From the cell containing the given text, extract its center point as [x, y] coordinate. 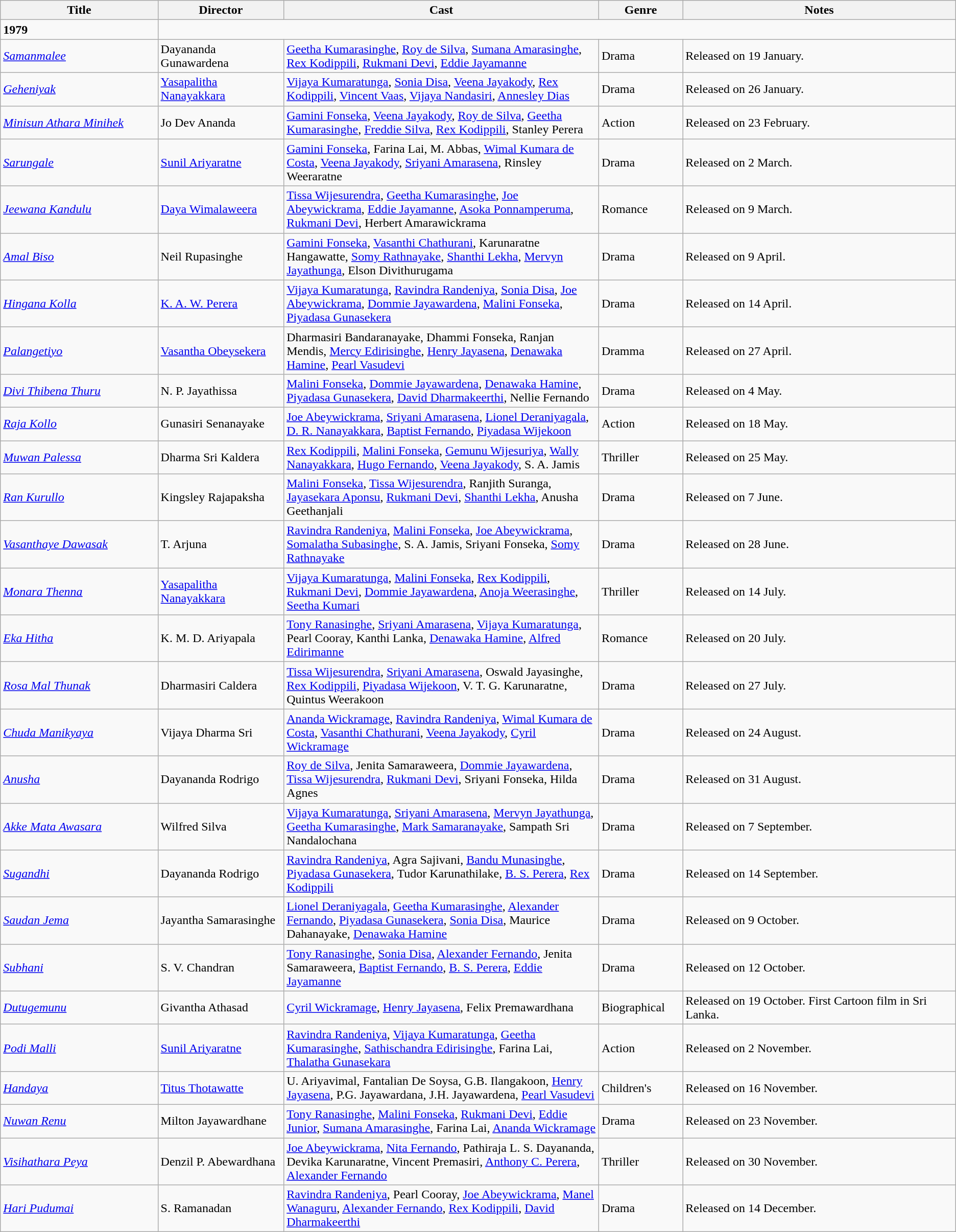
Geheniyak [79, 89]
Ran Kurullo [79, 497]
Raja Kollo [79, 424]
Released on 12 October. [819, 967]
Released on 7 September. [819, 826]
Ravindra Randeniya, Pearl Cooray, Joe Abeywickrama, Manel Wanaguru, Alexander Fernando, Rex Kodippili, David Dharmakeerthi [441, 1209]
Anusha [79, 779]
Released on 9 March. [819, 209]
S. V. Chandran [221, 967]
Monara Thenna [79, 591]
U. Ariyavimal, Fantalian De Soysa, G.B. Ilangakoon, Henry Jayasena, P.G. Jayawardana, J.H. Jayawardena, Pearl Vasudevi [441, 1088]
Givantha Athasad [221, 1007]
Released on 14 December. [819, 1209]
Gunasiri Senanayake [221, 424]
Jeewana Kandulu [79, 209]
Notes [819, 10]
Released on 7 June. [819, 497]
Hari Pudumai [79, 1209]
Ananda Wickramage, Ravindra Randeniya, Wimal Kumara de Costa, Vasanthi Chathurani, Veena Jayakody, Cyril Wickramage [441, 732]
K. A. W. Perera [221, 303]
Released on 26 January. [819, 89]
K. M. D. Ariyapala [221, 638]
Tissa Wijesurendra, Geetha Kumarasinghe, Joe Abeywickrama, Eddie Jayamanne, Asoka Ponnamperuma, Rukmani Devi, Herbert Amarawickrama [441, 209]
Released on 14 September. [819, 873]
Dayananda Gunawardena [221, 56]
Palangetiyo [79, 350]
Released on 16 November. [819, 1088]
Visihathara Peya [79, 1162]
Eka Hitha [79, 638]
Released on 23 November. [819, 1121]
Titus Thotawatte [221, 1088]
Biographical [640, 1007]
Gamini Fonseka, Vasanthi Chathurani, Karunaratne Hangawatte, Somy Rathnayake, Shanthi Lekha, Mervyn Jayathunga, Elson Divithurugama [441, 256]
Rex Kodippili, Malini Fonseka, Gemunu Wijesuriya, Wally Nanayakkara, Hugo Fernando, Veena Jayakody, S. A. Jamis [441, 457]
Children's [640, 1088]
Released on 19 January. [819, 56]
Dharmasiri Bandaranayake, Dhammi Fonseka, Ranjan Mendis, Mercy Edirisinghe, Henry Jayasena, Denawaka Hamine, Pearl Vasudevi [441, 350]
Released on 31 August. [819, 779]
Malini Fonseka, Tissa Wijesurendra, Ranjith Suranga, Jayasekara Aponsu, Rukmani Devi, Shanthi Lekha, Anusha Geethanjali [441, 497]
Released on 30 November. [819, 1162]
Vijaya Dharma Sri [221, 732]
Amal Biso [79, 256]
Released on 9 October. [819, 920]
Released on 14 April. [819, 303]
1979 [79, 30]
Handaya [79, 1088]
Minisun Athara Minihek [79, 123]
Vijaya Kumaratunga, Ravindra Randeniya, Sonia Disa, Joe Abeywickrama, Dommie Jayawardena, Malini Fonseka, Piyadasa Gunasekera [441, 303]
Tony Ranasinghe, Sonia Disa, Alexander Fernando, Jenita Samaraweera, Baptist Fernando, B. S. Perera, Eddie Jayamanne [441, 967]
Vasantha Obeysekera [221, 350]
Jo Dev Ananda [221, 123]
Hingana Kolla [79, 303]
Gamini Fonseka, Farina Lai, M. Abbas, Wimal Kumara de Costa, Veena Jayakody, Sriyani Amarasena, Rinsley Weeraratne [441, 162]
Vijaya Kumaratunga, Malini Fonseka, Rex Kodippili, Rukmani Devi, Dommie Jayawardena, Anoja Weerasinghe, Seetha Kumari [441, 591]
Ravindra Randeniya, Vijaya Kumaratunga, Geetha Kumarasinghe, Sathischandra Edirisinghe, Farina Lai, Thalatha Gunasekara [441, 1048]
Released on 14 July. [819, 591]
Released on 28 June. [819, 544]
Nuwan Renu [79, 1121]
Gamini Fonseka, Veena Jayakody, Roy de Silva, Geetha Kumarasinghe, Freddie Silva, Rex Kodippili, Stanley Perera [441, 123]
Genre [640, 10]
Dharmasiri Caldera [221, 685]
Milton Jayawardhane [221, 1121]
Saudan Jema [79, 920]
Joe Abeywickrama, Nita Fernando, Pathiraja L. S. Dayananda, Devika Karunaratne, Vincent Premasiri, Anthony C. Perera, Alexander Fernando [441, 1162]
Podi Malli [79, 1048]
Neil Rupasinghe [221, 256]
Divi Thibena Thuru [79, 390]
Dutugemunu [79, 1007]
Chuda Manikyaya [79, 732]
N. P. Jayathissa [221, 390]
Samanmalee [79, 56]
Daya Wimalaweera [221, 209]
Joe Abeywickrama, Sriyani Amarasena, Lionel Deraniyagala, D. R. Nanayakkara, Baptist Fernando, Piyadasa Wijekoon [441, 424]
Ravindra Randeniya, Malini Fonseka, Joe Abeywickrama, Somalatha Subasinghe, S. A. Jamis, Sriyani Fonseka, Somy Rathnayake [441, 544]
Dramma [640, 350]
Vijaya Kumaratunga, Sriyani Amarasena, Mervyn Jayathunga, Geetha Kumarasinghe, Mark Samaranayake, Sampath Sri Nandalochana [441, 826]
Rosa Mal Thunak [79, 685]
Geetha Kumarasinghe, Roy de Silva, Sumana Amarasinghe, Rex Kodippili, Rukmani Devi, Eddie Jayamanne [441, 56]
Ravindra Randeniya, Agra Sajivani, Bandu Munasinghe, Piyadasa Gunasekera, Tudor Karunathilake, B. S. Perera, Rex Kodippili [441, 873]
Lionel Deraniyagala, Geetha Kumarasinghe, Alexander Fernando, Piyadasa Gunasekera, Sonia Disa, Maurice Dahanayake, Denawaka Hamine [441, 920]
Released on 25 May. [819, 457]
Akke Mata Awasara [79, 826]
Kingsley Rajapaksha [221, 497]
Muwan Palessa [79, 457]
Dharma Sri Kaldera [221, 457]
Director [221, 10]
Malini Fonseka, Dommie Jayawardena, Denawaka Hamine, Piyadasa Gunasekera, David Dharmakeerthi, Nellie Fernando [441, 390]
Wilfred Silva [221, 826]
Vasanthaye Dawasak [79, 544]
Released on 20 July. [819, 638]
Cast [441, 10]
Jayantha Samarasinghe [221, 920]
Released on 2 March. [819, 162]
T. Arjuna [221, 544]
Tony Ranasinghe, Malini Fonseka, Rukmani Devi, Eddie Junior, Sumana Amarasinghe, Farina Lai, Ananda Wickramage [441, 1121]
Released on 27 July. [819, 685]
Roy de Silva, Jenita Samaraweera, Dommie Jayawardena, Tissa Wijesurendra, Rukmani Devi, Sriyani Fonseka, Hilda Agnes [441, 779]
Released on 23 February. [819, 123]
Released on 4 May. [819, 390]
Released on 19 October. First Cartoon film in Sri Lanka. [819, 1007]
Released on 24 August. [819, 732]
Subhani [79, 967]
Title [79, 10]
Released on 18 May. [819, 424]
Vijaya Kumaratunga, Sonia Disa, Veena Jayakody, Rex Kodippili, Vincent Vaas, Vijaya Nandasiri, Annesley Dias [441, 89]
Released on 9 April. [819, 256]
Released on 2 November. [819, 1048]
Tony Ranasinghe, Sriyani Amarasena, Vijaya Kumaratunga, Pearl Cooray, Kanthi Lanka, Denawaka Hamine, Alfred Edirimanne [441, 638]
Denzil P. Abewardhana [221, 1162]
Sugandhi [79, 873]
Tissa Wijesurendra, Sriyani Amarasena, Oswald Jayasinghe, Rex Kodippili, Piyadasa Wijekoon, V. T. G. Karunaratne, Quintus Weerakoon [441, 685]
S. Ramanadan [221, 1209]
Cyril Wickramage, Henry Jayasena, Felix Premawardhana [441, 1007]
Released on 27 April. [819, 350]
Sarungale [79, 162]
